Detect which cell encompasses the target text, then output its (X, Y) center coordinate. 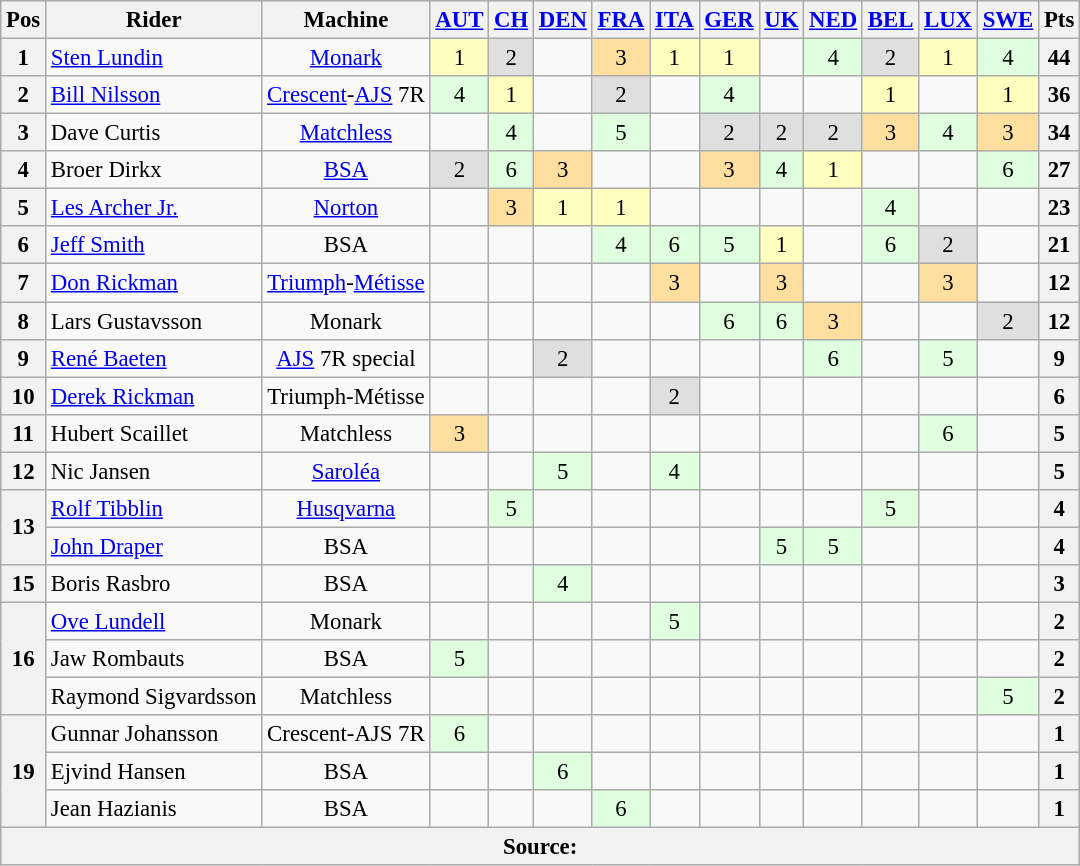
John Draper (154, 546)
15 (24, 584)
AUT (460, 20)
36 (1060, 95)
Bill Nilsson (154, 95)
Raymond Sigvardsson (154, 697)
Pos (24, 20)
11 (24, 433)
René Baeten (154, 358)
UK (782, 20)
27 (1060, 170)
10 (24, 396)
19 (24, 772)
Rolf Tibblin (154, 509)
LUX (948, 20)
NED (834, 20)
Gunnar Johansson (154, 734)
Source: (540, 847)
Saroléa (346, 471)
Rider (154, 20)
Sten Lundin (154, 58)
Derek Rickman (154, 396)
16 (24, 658)
CH (512, 20)
Jean Hazianis (154, 809)
Don Rickman (154, 283)
Lars Gustavsson (154, 321)
Boris Rasbro (154, 584)
Ove Lundell (154, 621)
Pts (1060, 20)
Machine (346, 20)
8 (24, 321)
AJS 7R special (346, 358)
Ejvind Hansen (154, 772)
34 (1060, 133)
Norton (346, 208)
13 (24, 528)
Jeff Smith (154, 245)
SWE (1008, 20)
Husqvarna (346, 509)
BEL (890, 20)
FRA (620, 20)
Nic Jansen (154, 471)
Hubert Scaillet (154, 433)
7 (24, 283)
Jaw Rombauts (154, 659)
21 (1060, 245)
GER (729, 20)
Dave Curtis (154, 133)
Broer Dirkx (154, 170)
DEN (562, 20)
ITA (674, 20)
23 (1060, 208)
44 (1060, 58)
Les Archer Jr. (154, 208)
